Pinpoint the cell where the given text exists, returning its [X, Y] midpoint coordinate. 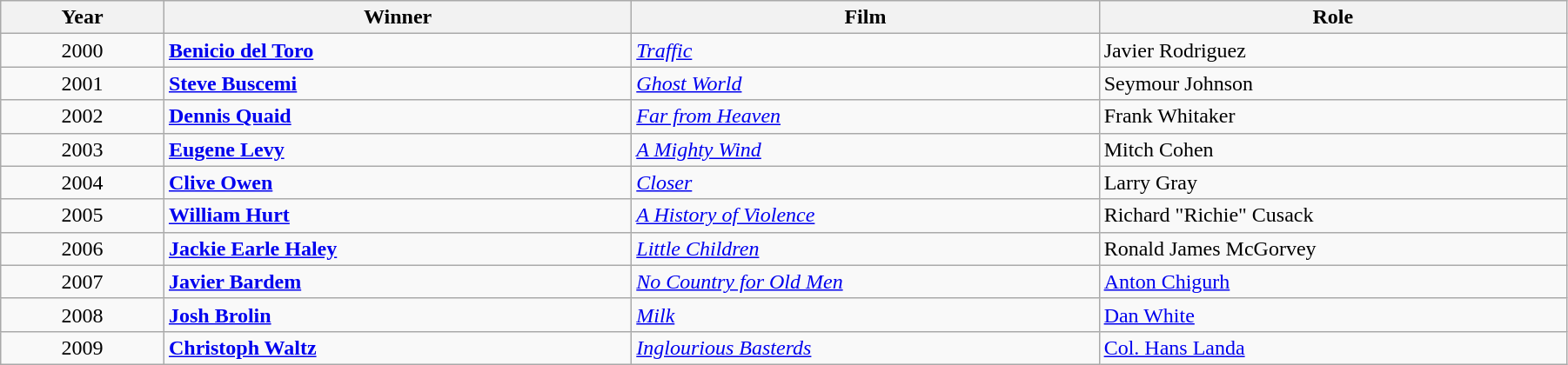
No Country for Old Men [865, 282]
Eugene Levy [397, 149]
Josh Brolin [397, 315]
2000 [83, 50]
Closer [865, 182]
Far from Heaven [865, 116]
2001 [83, 83]
Richard "Richie" Cusack [1333, 216]
Christoph Waltz [397, 348]
Dennis Quaid [397, 116]
2003 [83, 149]
2006 [83, 249]
William Hurt [397, 216]
Jackie Earle Haley [397, 249]
Steve Buscemi [397, 83]
Film [865, 17]
Ghost World [865, 83]
Inglourious Basterds [865, 348]
Ronald James McGorvey [1333, 249]
Little Children [865, 249]
Traffic [865, 50]
Benicio del Toro [397, 50]
2008 [83, 315]
Larry Gray [1333, 182]
A History of Violence [865, 216]
Mitch Cohen [1333, 149]
Year [83, 17]
2002 [83, 116]
A Mighty Wind [865, 149]
Winner [397, 17]
Milk [865, 315]
Anton Chigurh [1333, 282]
2009 [83, 348]
Col. Hans Landa [1333, 348]
2007 [83, 282]
Javier Rodriguez [1333, 50]
Role [1333, 17]
Clive Owen [397, 182]
Seymour Johnson [1333, 83]
2004 [83, 182]
Dan White [1333, 315]
2005 [83, 216]
Javier Bardem [397, 282]
Frank Whitaker [1333, 116]
